Scan for the cell matching the given text and deliver its [x, y] coordinate at center. 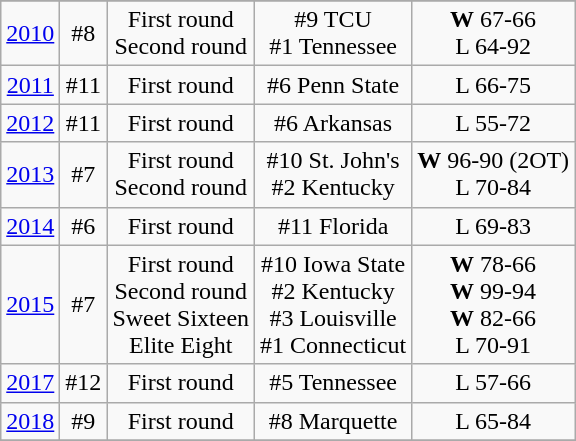
#8 [84, 34]
2010 [30, 34]
2017 [30, 383]
L 69-83 [494, 226]
#9 TCU#1 Tennessee [334, 34]
#6 Arkansas [334, 123]
#5 Tennessee [334, 383]
L 55-72 [494, 123]
#10 St. John's#2 Kentucky [334, 174]
W 96-90 (2OT)L 70-84 [494, 174]
#6 Penn State [334, 85]
2014 [30, 226]
2011 [30, 85]
L 65-84 [494, 421]
2018 [30, 421]
#9 [84, 421]
W 78-66W 99-94W 82-66L 70-91 [494, 304]
#8 Marquette [334, 421]
L 57-66 [494, 383]
W 67-66L 64-92 [494, 34]
#6 [84, 226]
#11 Florida [334, 226]
2012 [30, 123]
L 66-75 [494, 85]
First roundSecond roundSweet SixteenElite Eight [181, 304]
#12 [84, 383]
2015 [30, 304]
#10 Iowa State#2 Kentucky#3 Louisville#1 Connecticut [334, 304]
2013 [30, 174]
